Pinpoint the cell where the given text exists, returning its [X, Y] midpoint coordinate. 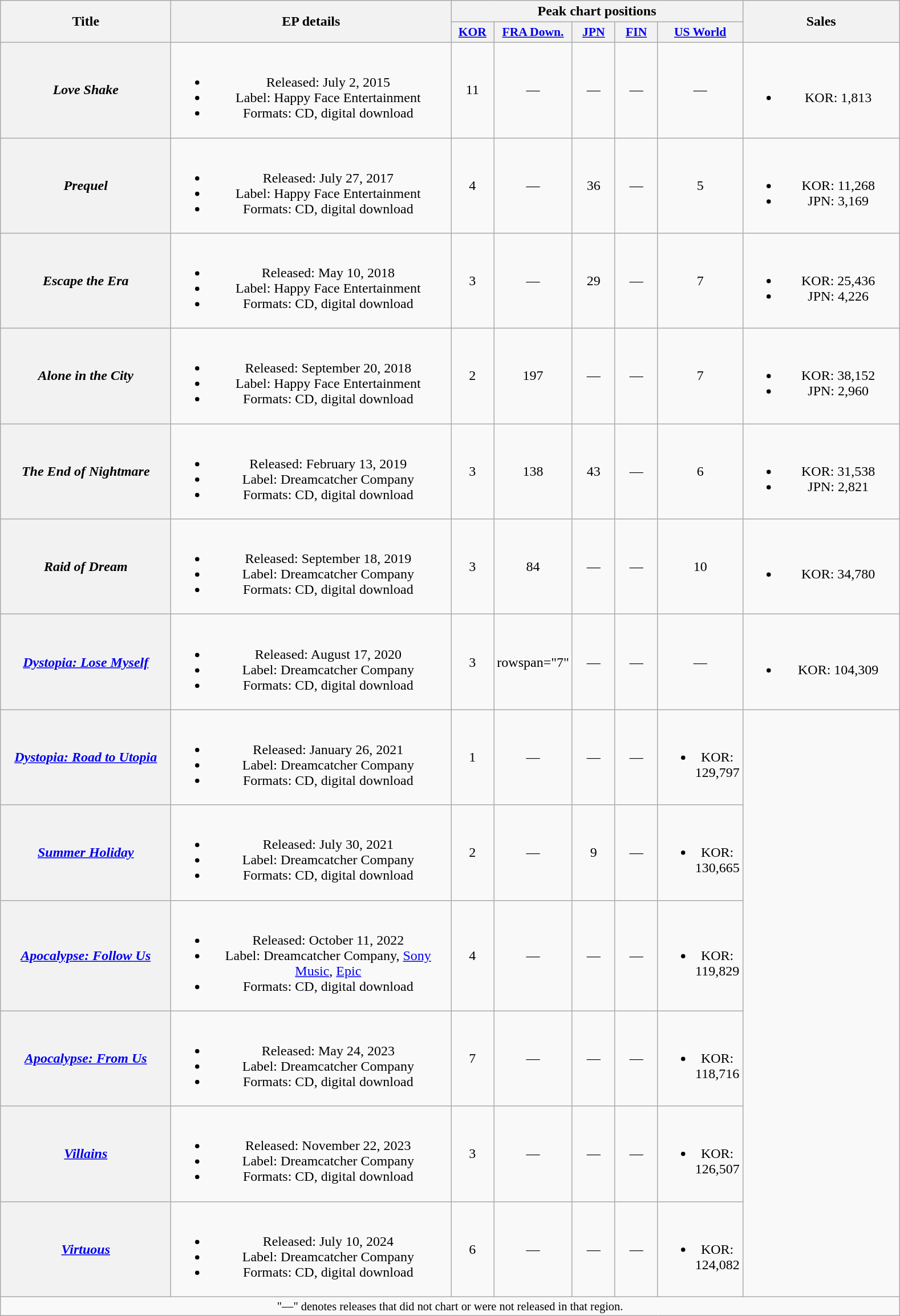
Released: July 30, 2021Label: Dreamcatcher CompanyFormats: CD, digital download [311, 852]
EP details [311, 22]
KOR: 31,538JPN: 2,821 [821, 471]
Apocalypse: Follow Us [86, 955]
Love Shake [86, 90]
Title [86, 22]
Released: May 10, 2018Label: Happy Face EntertainmentFormats: CD, digital download [311, 281]
FIN [637, 33]
1 [472, 758]
KOR: 130,665 [700, 852]
10 [700, 567]
Released: November 22, 2023Label: Dreamcatcher CompanyFormats: CD, digital download [311, 1153]
Released: September 20, 2018Label: Happy Face EntertainmentFormats: CD, digital download [311, 376]
JPN [593, 33]
The End of Nightmare [86, 471]
Virtuous [86, 1249]
KOR: 124,082 [700, 1249]
KOR: 38,152JPN: 2,960 [821, 376]
Released: February 13, 2019Label: Dreamcatcher CompanyFormats: CD, digital download [311, 471]
Prequel [86, 186]
Released: August 17, 2020Label: Dreamcatcher CompanyFormats: CD, digital download [311, 662]
"—" denotes releases that did not chart or were not released in that region. [450, 1306]
KOR: 126,507 [700, 1153]
Dystopia: Lose Myself [86, 662]
KOR: 25,436JPN: 4,226 [821, 281]
Raid of Dream [86, 567]
197 [533, 376]
KOR: 104,309 [821, 662]
Released: July 27, 2017Label: Happy Face EntertainmentFormats: CD, digital download [311, 186]
Sales [821, 22]
KOR: 1,813 [821, 90]
Escape the Era [86, 281]
Villains [86, 1153]
Released: January 26, 2021Label: Dreamcatcher CompanyFormats: CD, digital download [311, 758]
Released: September 18, 2019Label: Dreamcatcher CompanyFormats: CD, digital download [311, 567]
Dystopia: Road to Utopia [86, 758]
Released: October 11, 2022Label: Dreamcatcher Company, Sony Music, EpicFormats: CD, digital download [311, 955]
Peak chart positions [597, 11]
Alone in the City [86, 376]
KOR: 34,780 [821, 567]
36 [593, 186]
43 [593, 471]
FRA Down. [533, 33]
Summer Holiday [86, 852]
138 [533, 471]
KOR: 11,268JPN: 3,169 [821, 186]
US World [700, 33]
11 [472, 90]
rowspan="7" [533, 662]
84 [533, 567]
29 [593, 281]
KOR: 129,797 [700, 758]
Released: May 24, 2023Label: Dreamcatcher CompanyFormats: CD, digital download [311, 1059]
KOR: 118,716 [700, 1059]
5 [700, 186]
Released: July 10, 2024Label: Dreamcatcher CompanyFormats: CD, digital download [311, 1249]
Released: July 2, 2015Label: Happy Face EntertainmentFormats: CD, digital download [311, 90]
KOR [472, 33]
KOR: 119,829 [700, 955]
Apocalypse: From Us [86, 1059]
9 [593, 852]
